Identify which cell holds the provided text, then report its [x, y] central coordinate. 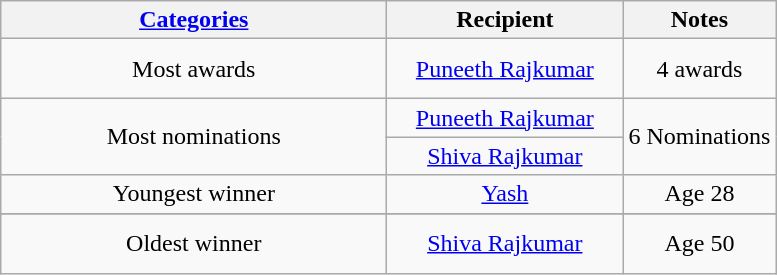
4 awards [700, 69]
Yash [505, 194]
Youngest winner [194, 194]
Most awards [194, 69]
6 Nominations [700, 137]
Most nominations [194, 137]
Recipient [505, 20]
Age 50 [700, 243]
Age 28 [700, 194]
Oldest winner [194, 243]
Categories [194, 20]
Notes [700, 20]
